Provide the [X, Y] coordinate of the cell's center where the given text is located.  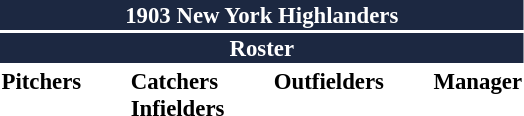
1903 New York Highlanders [262, 15]
Roster [262, 48]
